Search for the cell housing the specified text and yield its [X, Y] center coordinate. 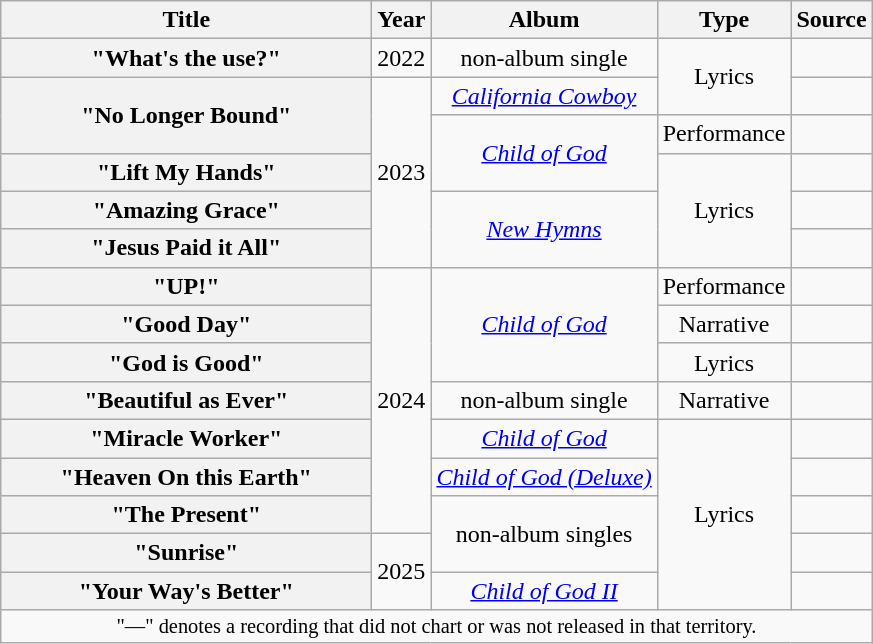
"God is Good" [186, 362]
"Your Way's Better" [186, 591]
Child of God (Deluxe) [544, 477]
"Good Day" [186, 324]
"Jesus Paid it All" [186, 248]
2022 [402, 58]
Album [544, 20]
"No Longer Bound" [186, 115]
non-album singles [544, 534]
"UP!" [186, 286]
"The Present" [186, 515]
New Hymns [544, 229]
2024 [402, 400]
2023 [402, 172]
"Lift My Hands" [186, 172]
California Cowboy [544, 96]
"Heaven On this Earth" [186, 477]
"—" denotes a recording that did not chart or was not released in that territory. [436, 627]
"Amazing Grace" [186, 210]
Source [832, 20]
Type [724, 20]
Year [402, 20]
"What's the use?" [186, 58]
Child of God II [544, 591]
"Sunrise" [186, 553]
"Miracle Worker" [186, 438]
"Beautiful as Ever" [186, 400]
Title [186, 20]
2025 [402, 572]
